Pinpoint the cell where the given text exists, returning its (x, y) midpoint coordinate. 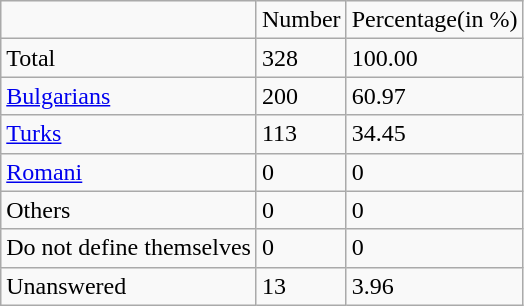
Do not define themselves (129, 248)
34.45 (434, 134)
328 (301, 58)
Unanswered (129, 286)
Total (129, 58)
60.97 (434, 96)
Number (301, 20)
3.96 (434, 286)
13 (301, 286)
Percentage(in %) (434, 20)
113 (301, 134)
Bulgarians (129, 96)
Romani (129, 172)
Turks (129, 134)
100.00 (434, 58)
200 (301, 96)
Others (129, 210)
